Extract the [x, y] coordinate from the center of the cell holding the provided text.  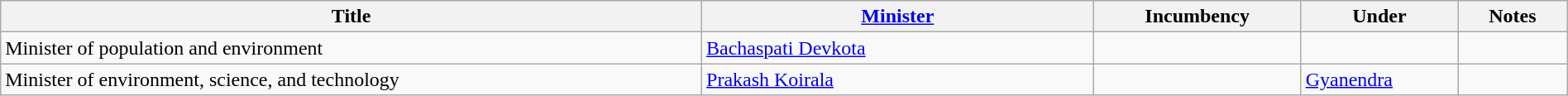
Notes [1513, 17]
Incumbency [1198, 17]
Bachaspati Devkota [898, 48]
Minister of environment, science, and technology [351, 79]
Under [1379, 17]
Gyanendra [1379, 79]
Minister [898, 17]
Prakash Koirala [898, 79]
Title [351, 17]
Minister of population and environment [351, 48]
